Output the [X, Y] coordinate of the center of the cell containing the given text.  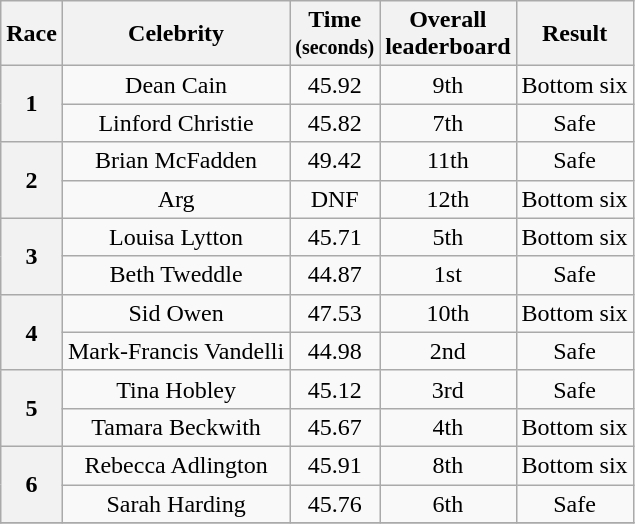
45.71 [335, 237]
Result [574, 34]
Mark-Francis Vandelli [176, 351]
45.82 [335, 123]
5th [448, 237]
45.12 [335, 389]
2 [32, 180]
5 [32, 408]
Louisa Lytton [176, 237]
Sarah Harding [176, 503]
7th [448, 123]
Linford Christie [176, 123]
10th [448, 313]
4th [448, 427]
45.91 [335, 465]
Race [32, 34]
11th [448, 161]
9th [448, 85]
45.67 [335, 427]
6 [32, 484]
4 [32, 332]
Brian McFadden [176, 161]
44.87 [335, 275]
3rd [448, 389]
3 [32, 256]
47.53 [335, 313]
Tamara Beckwith [176, 427]
Overallleaderboard [448, 34]
2nd [448, 351]
8th [448, 465]
Tina Hobley [176, 389]
44.98 [335, 351]
Dean Cain [176, 85]
1 [32, 104]
Beth Tweddle [176, 275]
45.76 [335, 503]
12th [448, 199]
45.92 [335, 85]
Celebrity [176, 34]
1st [448, 275]
Time(seconds) [335, 34]
Arg [176, 199]
49.42 [335, 161]
Rebecca Adlington [176, 465]
DNF [335, 199]
6th [448, 503]
Sid Owen [176, 313]
